Provide the [x, y] coordinate of the cell's center where the given text is located.  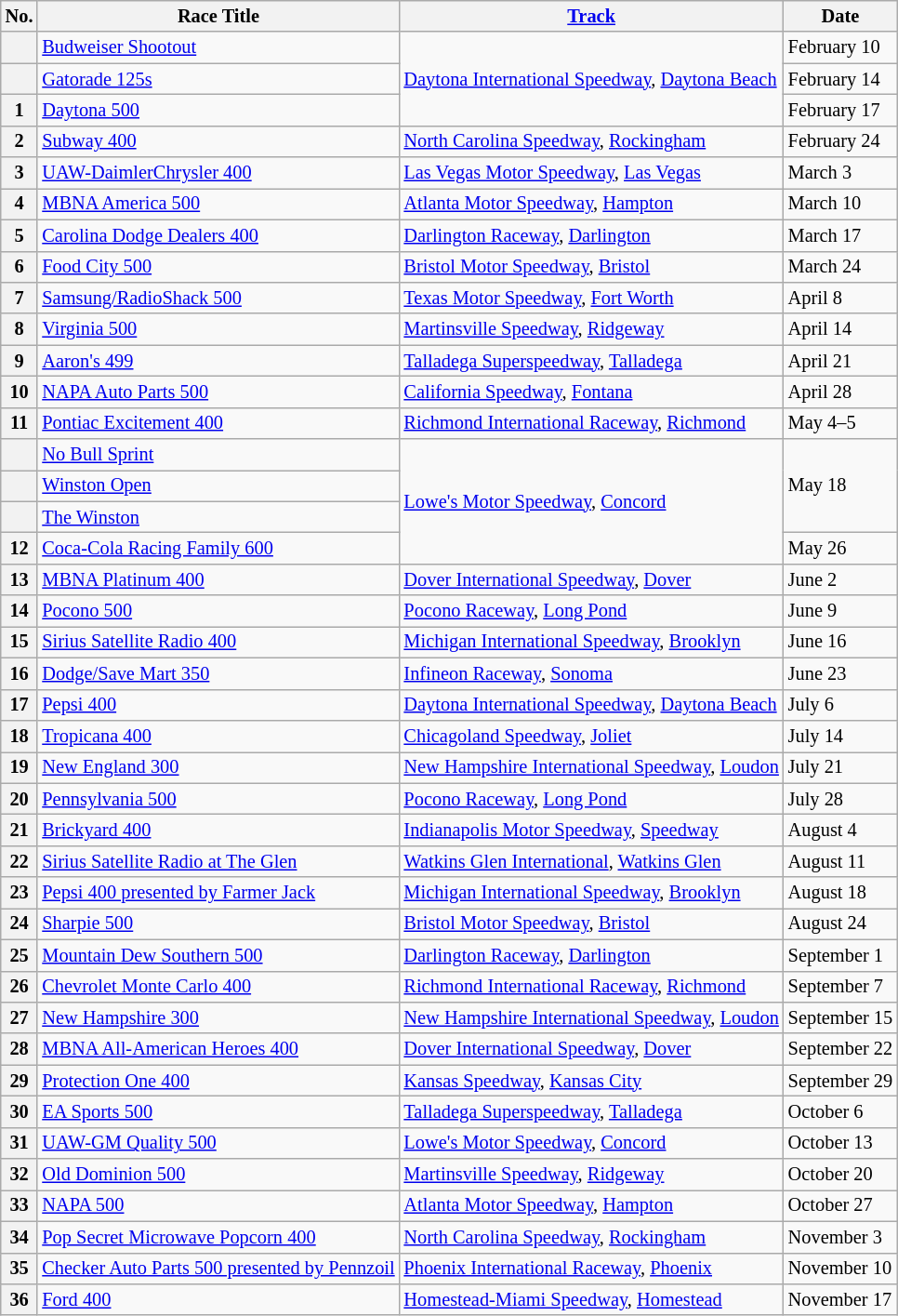
No. [20, 16]
18 [20, 736]
28 [20, 1049]
Tropicana 400 [218, 736]
3 [20, 173]
June 2 [840, 579]
9 [20, 361]
EA Sports 500 [218, 1111]
Mountain Dew Southern 500 [218, 955]
25 [20, 955]
Pennsylvania 500 [218, 799]
30 [20, 1111]
Winston Open [218, 485]
6 [20, 267]
November 17 [840, 1299]
Track [591, 16]
Virginia 500 [218, 329]
Sirius Satellite Radio 400 [218, 642]
October 27 [840, 1205]
13 [20, 579]
MBNA America 500 [218, 204]
May 18 [840, 485]
September 22 [840, 1049]
Food City 500 [218, 267]
NAPA Auto Parts 500 [218, 392]
July 14 [840, 736]
Pop Secret Microwave Popcorn 400 [218, 1237]
March 10 [840, 204]
10 [20, 392]
February 24 [840, 141]
October 6 [840, 1111]
36 [20, 1299]
14 [20, 611]
7 [20, 298]
8 [20, 329]
Chicagoland Speedway, Joliet [591, 736]
June 16 [840, 642]
Budweiser Shootout [218, 47]
16 [20, 673]
Phoenix International Raceway, Phoenix [591, 1269]
Las Vegas Motor Speedway, Las Vegas [591, 173]
Pepsi 400 presented by Farmer Jack [218, 893]
March 24 [840, 267]
19 [20, 767]
33 [20, 1205]
August 4 [840, 830]
August 11 [840, 861]
Race Title [218, 16]
Kansas Speedway, Kansas City [591, 1081]
1 [20, 110]
4 [20, 204]
24 [20, 924]
October 13 [840, 1143]
Homestead-Miami Speedway, Homestead [591, 1299]
Sharpie 500 [218, 924]
April 14 [840, 329]
August 18 [840, 893]
The Winston [218, 517]
Texas Motor Speedway, Fort Worth [591, 298]
27 [20, 1017]
22 [20, 861]
Brickyard 400 [218, 830]
NAPA 500 [218, 1205]
November 3 [840, 1237]
April 28 [840, 392]
Checker Auto Parts 500 presented by Pennzoil [218, 1269]
MBNA All-American Heroes 400 [218, 1049]
Date [840, 16]
UAW-DaimlerChrysler 400 [218, 173]
Old Dominion 500 [218, 1175]
35 [20, 1269]
Samsung/RadioShack 500 [218, 298]
October 20 [840, 1175]
February 10 [840, 47]
September 15 [840, 1017]
17 [20, 705]
February 14 [840, 79]
September 7 [840, 987]
Ford 400 [218, 1299]
32 [20, 1175]
21 [20, 830]
5 [20, 235]
Infineon Raceway, Sonoma [591, 673]
34 [20, 1237]
Aaron's 499 [218, 361]
12 [20, 548]
Protection One 400 [218, 1081]
20 [20, 799]
April 8 [840, 298]
March 3 [840, 173]
Carolina Dodge Dealers 400 [218, 235]
May 4–5 [840, 423]
15 [20, 642]
Pocono 500 [218, 611]
June 9 [840, 611]
23 [20, 893]
June 23 [840, 673]
April 21 [840, 361]
Indianapolis Motor Speedway, Speedway [591, 830]
Pepsi 400 [218, 705]
29 [20, 1081]
2 [20, 141]
Daytona 500 [218, 110]
March 17 [840, 235]
November 10 [840, 1269]
Gatorade 125s [218, 79]
July 6 [840, 705]
California Speedway, Fontana [591, 392]
New England 300 [218, 767]
July 28 [840, 799]
July 21 [840, 767]
11 [20, 423]
Sirius Satellite Radio at The Glen [218, 861]
August 24 [840, 924]
New Hampshire 300 [218, 1017]
Watkins Glen International, Watkins Glen [591, 861]
UAW-GM Quality 500 [218, 1143]
Coca-Cola Racing Family 600 [218, 548]
MBNA Platinum 400 [218, 579]
September 1 [840, 955]
September 29 [840, 1081]
26 [20, 987]
31 [20, 1143]
May 26 [840, 548]
February 17 [840, 110]
Chevrolet Monte Carlo 400 [218, 987]
Subway 400 [218, 141]
Dodge/Save Mart 350 [218, 673]
No Bull Sprint [218, 455]
Pontiac Excitement 400 [218, 423]
